Pinpoint the cell where the given text exists, returning its [x, y] midpoint coordinate. 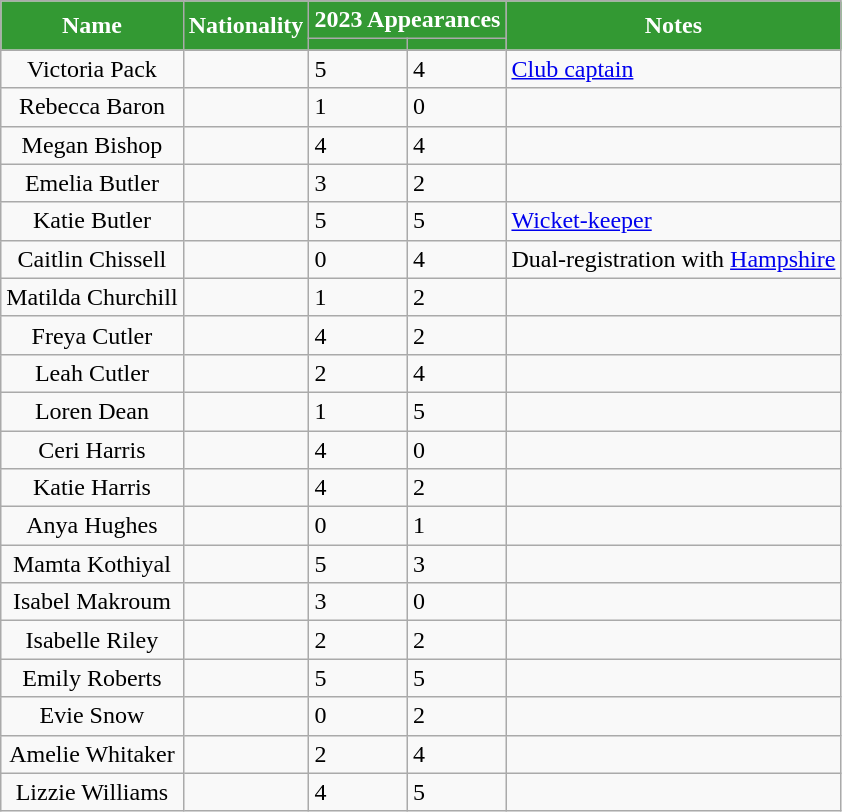
Rebecca Baron [92, 107]
Ceri Harris [92, 449]
Matilda Churchill [92, 297]
Lizzie Williams [92, 792]
Dual-registration with Hampshire [674, 259]
Amelie Whitaker [92, 754]
Victoria Pack [92, 69]
Mamta Kothiyal [92, 564]
Nationality [246, 26]
Emily Roberts [92, 678]
Freya Cutler [92, 335]
Notes [674, 26]
Club captain [674, 69]
Emelia Butler [92, 183]
Isabel Makroum [92, 602]
Anya Hughes [92, 526]
Loren Dean [92, 411]
Katie Harris [92, 488]
Katie Butler [92, 221]
Caitlin Chissell [92, 259]
Isabelle Riley [92, 640]
Wicket-keeper [674, 221]
Name [92, 26]
Evie Snow [92, 716]
2023 Appearances [408, 20]
Leah Cutler [92, 373]
Megan Bishop [92, 145]
